Detect which cell encompasses the target text, then output its [X, Y] center coordinate. 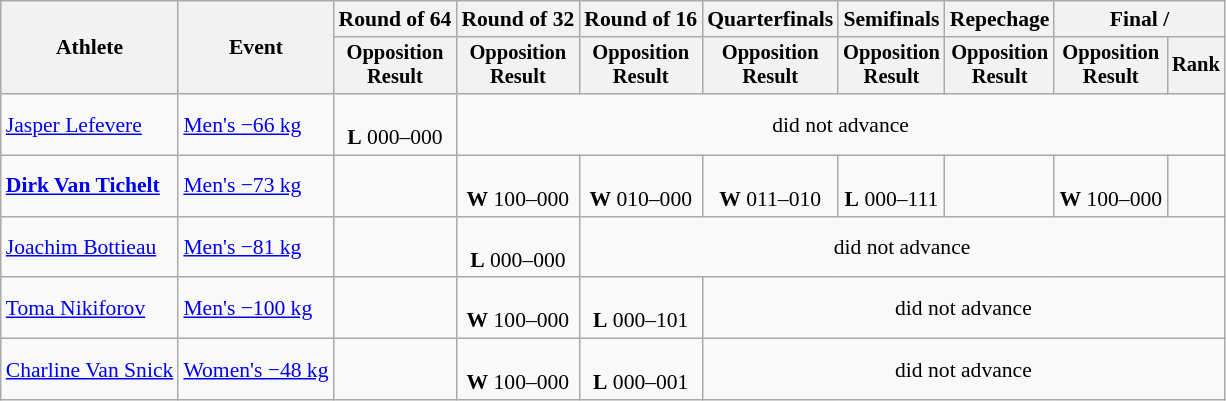
Athlete [90, 48]
L 000–001 [640, 370]
Men's −81 kg [256, 248]
Women's −48 kg [256, 370]
Men's −73 kg [256, 186]
W 010–000 [640, 186]
Jasper Lefevere [90, 124]
Dirk Van Tichelt [90, 186]
Toma Nikiforov [90, 308]
Men's −66 kg [256, 124]
Joachim Bottieau [90, 248]
W 011–010 [770, 186]
Quarterfinals [770, 19]
Round of 32 [518, 19]
Rank [1196, 66]
Men's −100 kg [256, 308]
Final / [1139, 19]
L 000–101 [640, 308]
L 000–111 [892, 186]
Round of 16 [640, 19]
Charline Van Snick [90, 370]
Semifinals [892, 19]
Repechage [1000, 19]
Event [256, 48]
Round of 64 [396, 19]
